Return the [x, y] coordinate for the center point of the cell that contains the specified text.  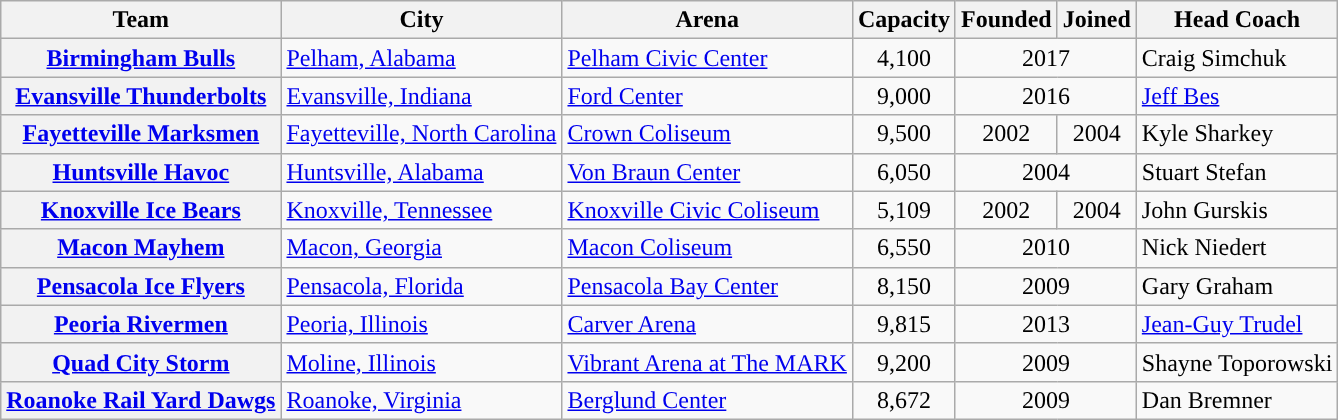
Macon, Georgia [422, 248]
Ford Center [707, 96]
Quad City Storm [141, 362]
9,815 [904, 324]
Crown Coliseum [707, 134]
6,550 [904, 248]
Huntsville Havoc [141, 172]
Knoxville, Tennessee [422, 210]
Knoxville Civic Coliseum [707, 210]
Stuart Stefan [1237, 172]
Arena [707, 20]
Pensacola, Florida [422, 286]
Von Braun Center [707, 172]
Pelham, Alabama [422, 58]
Pensacola Ice Flyers [141, 286]
Evansville Thunderbolts [141, 96]
Peoria, Illinois [422, 324]
8,672 [904, 400]
Nick Niedert [1237, 248]
Evansville, Indiana [422, 96]
City [422, 20]
4,100 [904, 58]
2013 [1046, 324]
9,000 [904, 96]
Craig Simchuk [1237, 58]
Birmingham Bulls [141, 58]
5,109 [904, 210]
Knoxville Ice Bears [141, 210]
Shayne Toporowski [1237, 362]
Kyle Sharkey [1237, 134]
6,050 [904, 172]
9,500 [904, 134]
8,150 [904, 286]
Macon Coliseum [707, 248]
Joined [1096, 20]
Roanoke Rail Yard Dawgs [141, 400]
Moline, Illinois [422, 362]
Carver Arena [707, 324]
Head Coach [1237, 20]
Jeff Bes [1237, 96]
Capacity [904, 20]
Macon Mayhem [141, 248]
Fayetteville, North Carolina [422, 134]
2010 [1046, 248]
John Gurskis [1237, 210]
Pensacola Bay Center [707, 286]
Gary Graham [1237, 286]
Jean-Guy Trudel [1237, 324]
Dan Bremner [1237, 400]
Berglund Center [707, 400]
Pelham Civic Center [707, 58]
Roanoke, Virginia [422, 400]
2017 [1046, 58]
Huntsville, Alabama [422, 172]
Vibrant Arena at The MARK [707, 362]
Peoria Rivermen [141, 324]
9,200 [904, 362]
Team [141, 20]
2016 [1046, 96]
Founded [1006, 20]
Fayetteville Marksmen [141, 134]
